Find where the given text appears and provide that cell's center as [x, y] coordinate. 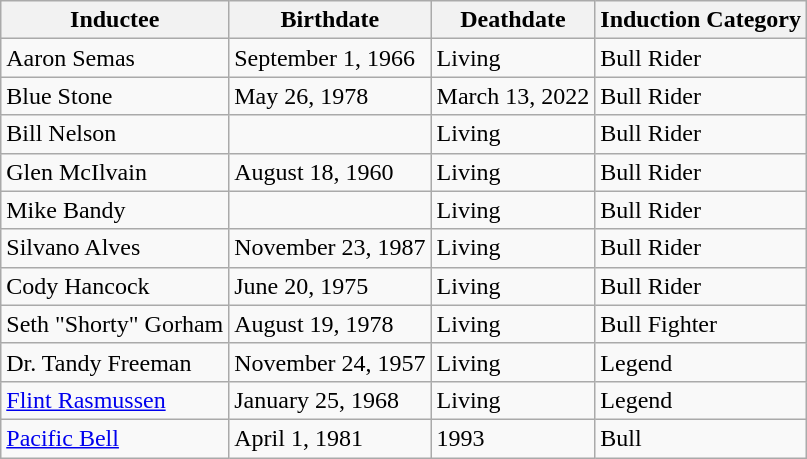
August 18, 1960 [330, 172]
May 26, 1978 [330, 96]
Pacific Bell [115, 438]
Blue Stone [115, 96]
Birthdate [330, 20]
Induction Category [701, 20]
Silvano Alves [115, 248]
Cody Hancock [115, 286]
March 13, 2022 [513, 96]
April 1, 1981 [330, 438]
Aaron Semas [115, 58]
August 19, 1978 [330, 324]
Glen McIlvain [115, 172]
Inductee [115, 20]
Mike Bandy [115, 210]
September 1, 1966 [330, 58]
November 23, 1987 [330, 248]
Deathdate [513, 20]
1993 [513, 438]
Bull [701, 438]
Bill Nelson [115, 134]
Bull Fighter [701, 324]
Dr. Tandy Freeman [115, 362]
Flint Rasmussen [115, 400]
Seth "Shorty" Gorham [115, 324]
November 24, 1957 [330, 362]
January 25, 1968 [330, 400]
June 20, 1975 [330, 286]
